Pinpoint the cell where the given text exists, returning its [X, Y] midpoint coordinate. 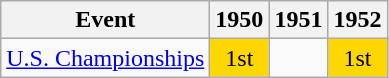
1952 [358, 20]
Event [106, 20]
1951 [298, 20]
U.S. Championships [106, 58]
1950 [240, 20]
